Return the (X, Y) coordinate for the center point of the cell that contains the specified text.  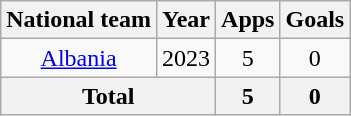
Goals (315, 20)
Albania (79, 58)
Total (108, 96)
Apps (248, 20)
Year (186, 20)
2023 (186, 58)
National team (79, 20)
